Provide the (X, Y) coordinate of the cell's center where the given text is located.  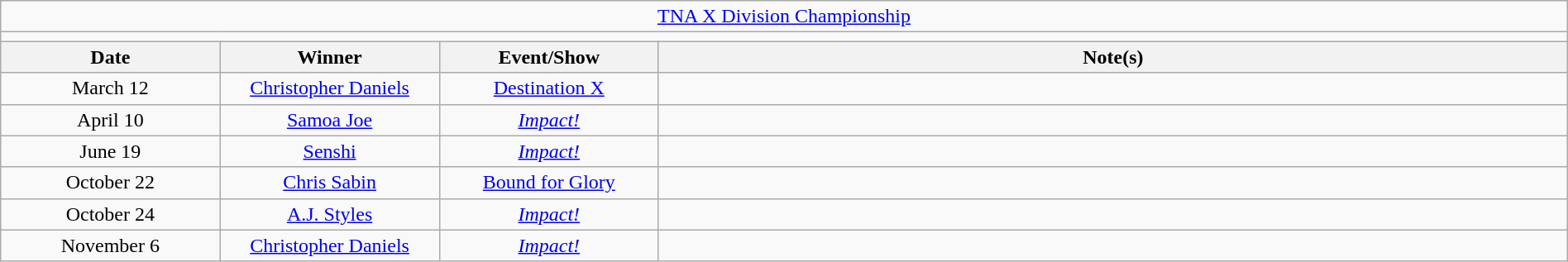
June 19 (111, 151)
Chris Sabin (329, 183)
Destination X (549, 88)
November 6 (111, 245)
Samoa Joe (329, 120)
Note(s) (1113, 57)
Senshi (329, 151)
Bound for Glory (549, 183)
Event/Show (549, 57)
Date (111, 57)
A.J. Styles (329, 214)
October 24 (111, 214)
March 12 (111, 88)
April 10 (111, 120)
TNA X Division Championship (784, 17)
October 22 (111, 183)
Winner (329, 57)
